Determine the [x, y] coordinate at the center of the cell enclosing the given text.  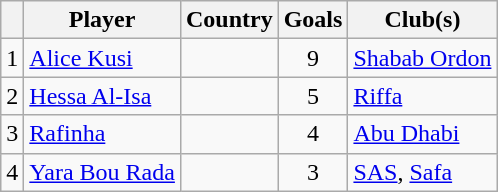
2 [12, 96]
Club(s) [422, 20]
Player [102, 20]
Hessa Al-Isa [102, 96]
5 [313, 96]
Shabab Ordon [422, 58]
Alice Kusi [102, 58]
9 [313, 58]
Riffa [422, 96]
SAS, Safa [422, 172]
Yara Bou Rada [102, 172]
Goals [313, 20]
1 [12, 58]
Country [229, 20]
Abu Dhabi [422, 134]
Rafinha [102, 134]
